Search for the cell housing the specified text and yield its (x, y) center coordinate. 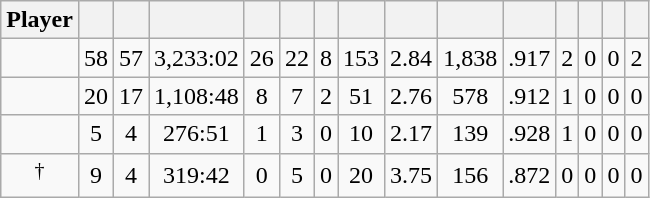
.928 (530, 134)
3.75 (412, 176)
1,838 (470, 58)
57 (132, 58)
Player (40, 20)
† (40, 176)
.917 (530, 58)
9 (96, 176)
1,108:48 (197, 96)
.872 (530, 176)
22 (296, 58)
51 (362, 96)
153 (362, 58)
156 (470, 176)
58 (96, 58)
2.76 (412, 96)
7 (296, 96)
2.17 (412, 134)
276:51 (197, 134)
17 (132, 96)
578 (470, 96)
26 (262, 58)
.912 (530, 96)
2.84 (412, 58)
10 (362, 134)
319:42 (197, 176)
139 (470, 134)
3 (296, 134)
3,233:02 (197, 58)
